Determine the [X, Y] coordinate at the center of the cell enclosing the given text.  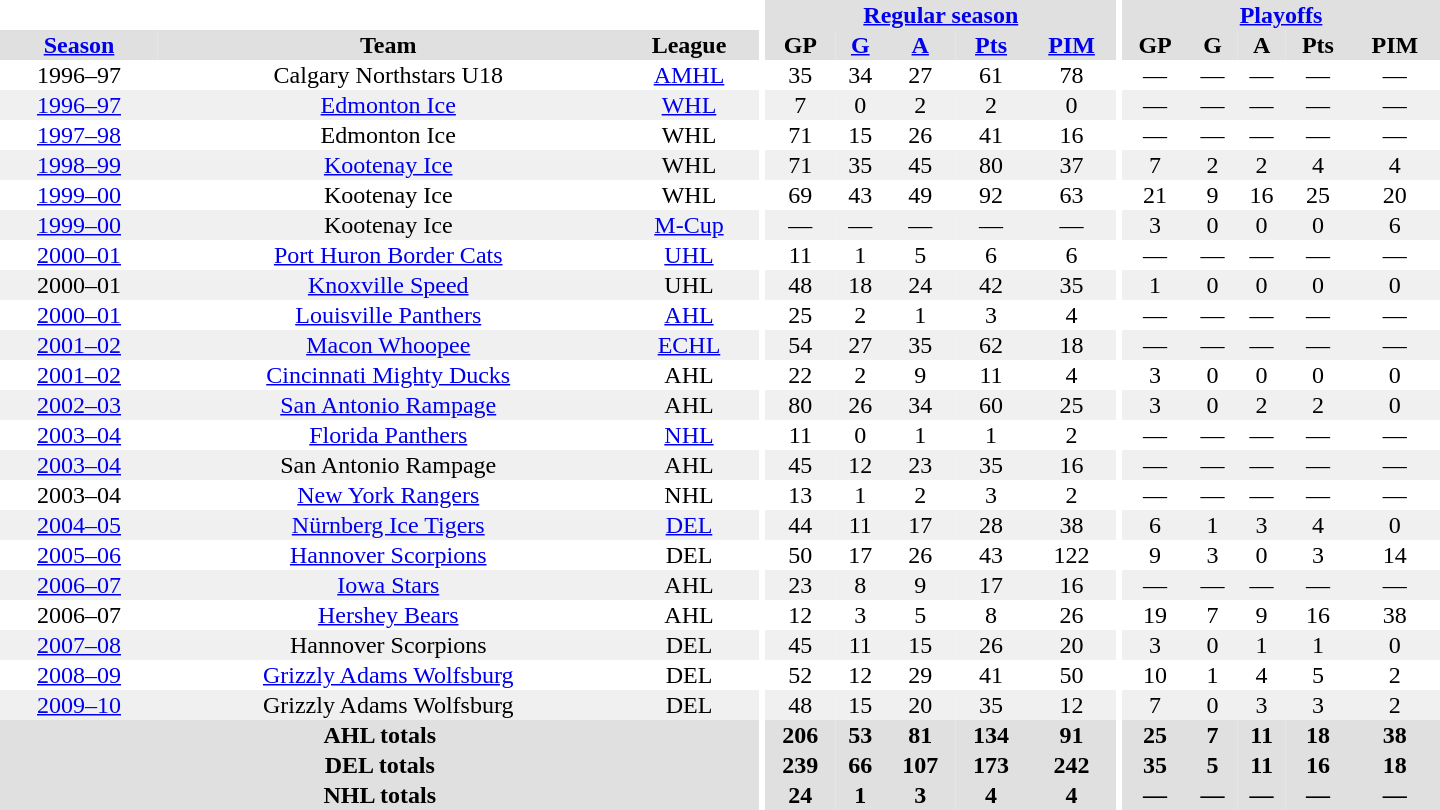
ECHL [688, 345]
AHL totals [380, 735]
69 [800, 195]
1998–99 [79, 165]
122 [1071, 555]
M-Cup [688, 225]
81 [920, 735]
Florida Panthers [388, 435]
60 [992, 405]
Nürnberg Ice Tigers [388, 525]
Calgary Northstars U18 [388, 75]
2009–10 [79, 705]
10 [1155, 675]
134 [992, 735]
Cincinnati Mighty Ducks [388, 375]
2005–06 [79, 555]
28 [992, 525]
53 [860, 735]
Hershey Bears [388, 615]
61 [992, 75]
44 [800, 525]
92 [992, 195]
Knoxville Speed [388, 285]
107 [920, 765]
2002–03 [79, 405]
Iowa Stars [388, 585]
49 [920, 195]
AMHL [688, 75]
New York Rangers [388, 495]
Macon Whoopee [388, 345]
173 [992, 765]
62 [992, 345]
239 [800, 765]
14 [1395, 555]
66 [860, 765]
54 [800, 345]
21 [1155, 195]
206 [800, 735]
Season [79, 45]
29 [920, 675]
Louisville Panthers [388, 315]
91 [1071, 735]
37 [1071, 165]
2008–09 [79, 675]
78 [1071, 75]
1997–98 [79, 135]
2004–05 [79, 525]
Playoffs [1281, 15]
Regular season [941, 15]
Team [388, 45]
League [688, 45]
DEL totals [380, 765]
242 [1071, 765]
Port Huron Border Cats [388, 255]
19 [1155, 615]
13 [800, 495]
63 [1071, 195]
42 [992, 285]
52 [800, 675]
NHL totals [380, 795]
2007–08 [79, 645]
22 [800, 375]
